Find where the given text appears and provide that cell's center as [x, y] coordinate. 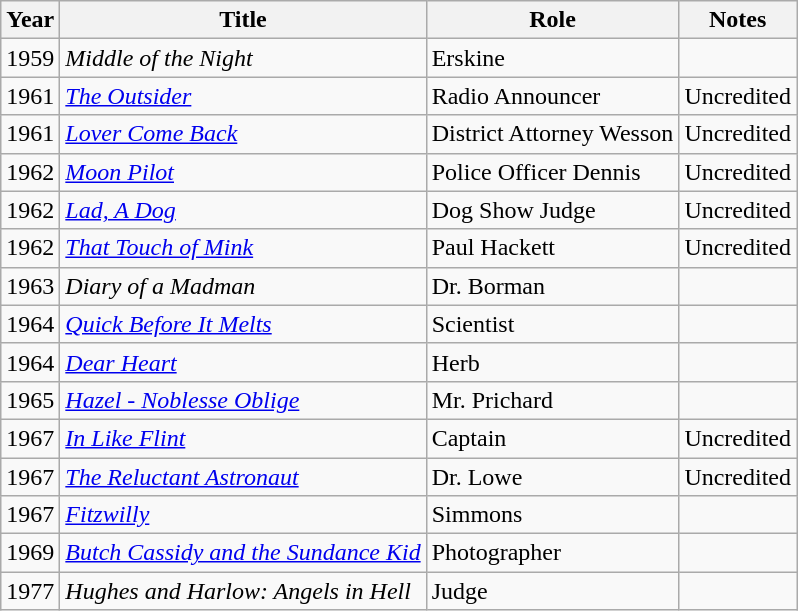
Quick Before It Melts [243, 324]
Mr. Prichard [552, 400]
Radio Announcer [552, 96]
Paul Hackett [552, 248]
Fitzwilly [243, 515]
Butch Cassidy and the Sundance Kid [243, 553]
Title [243, 20]
Dear Heart [243, 362]
The Outsider [243, 96]
Erskine [552, 58]
Role [552, 20]
1963 [30, 286]
Moon Pilot [243, 172]
1965 [30, 400]
1977 [30, 591]
Dr. Lowe [552, 477]
In Like Flint [243, 438]
Notes [738, 20]
Middle of the Night [243, 58]
Photographer [552, 553]
Hughes and Harlow: Angels in Hell [243, 591]
Scientist [552, 324]
Lover Come Back [243, 134]
Lad, A Dog [243, 210]
Police Officer Dennis [552, 172]
Diary of a Madman [243, 286]
That Touch of Mink [243, 248]
1969 [30, 553]
Year [30, 20]
Dr. Borman [552, 286]
Captain [552, 438]
1959 [30, 58]
The Reluctant Astronaut [243, 477]
Herb [552, 362]
District Attorney Wesson [552, 134]
Dog Show Judge [552, 210]
Simmons [552, 515]
Judge [552, 591]
Hazel - Noblesse Oblige [243, 400]
